Find where the given text appears and provide that cell's center as (X, Y) coordinate. 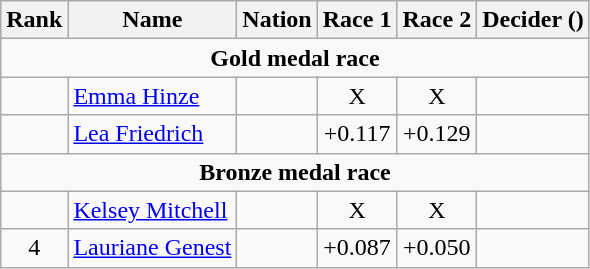
Nation (277, 20)
+0.050 (437, 248)
4 (34, 248)
Lea Friedrich (152, 134)
+0.129 (437, 134)
Bronze medal race (295, 172)
Race 1 (357, 20)
+0.087 (357, 248)
Kelsey Mitchell (152, 210)
Decider () (534, 20)
Gold medal race (295, 58)
Emma Hinze (152, 96)
Name (152, 20)
Race 2 (437, 20)
Rank (34, 20)
+0.117 (357, 134)
Lauriane Genest (152, 248)
